Return the [X, Y] coordinate for the center point of the cell that contains the specified text.  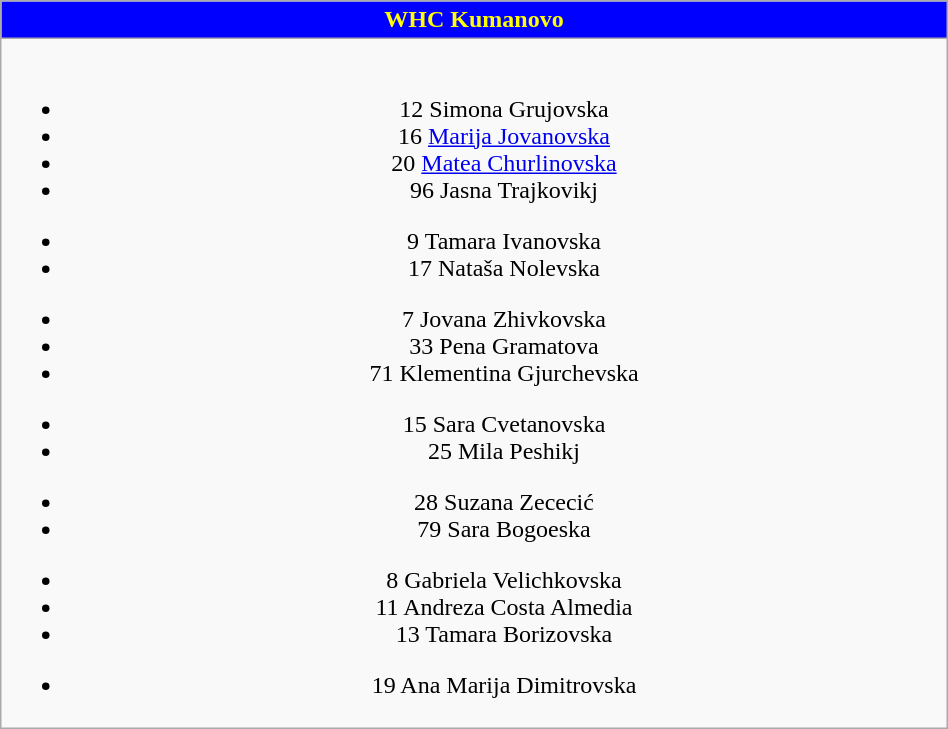
WHC Kumanovo [474, 20]
